Return the [x, y] coordinate for the center point of the cell that contains the specified text.  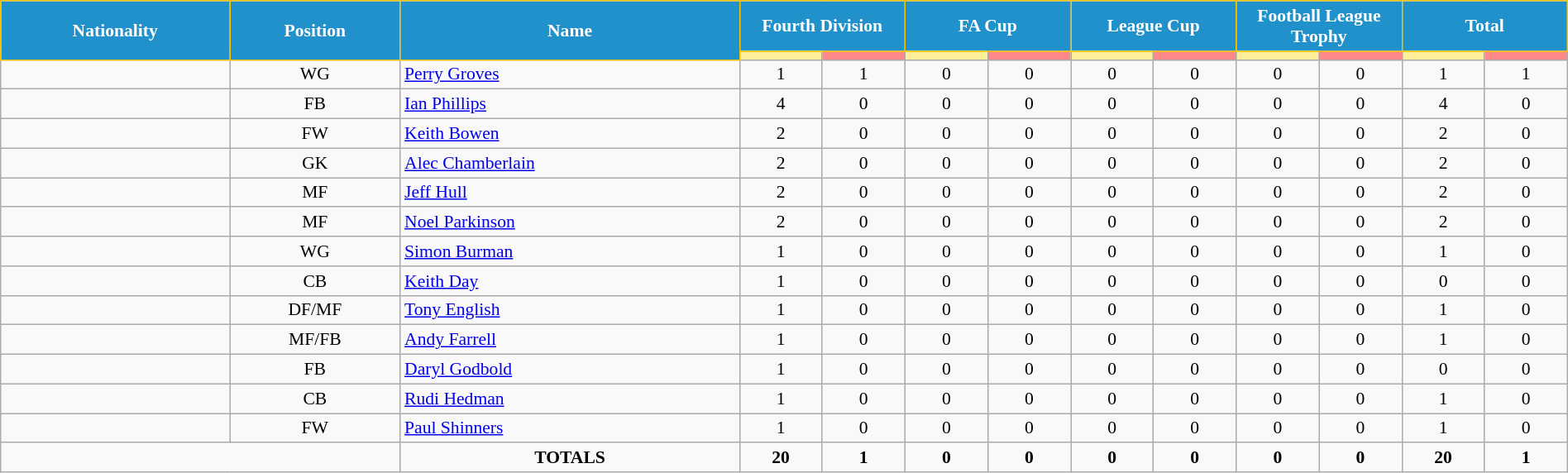
Ian Phillips [570, 104]
GK [315, 163]
Tony English [570, 310]
TOTALS [570, 458]
DF/MF [315, 310]
Alec Chamberlain [570, 163]
Keith Day [570, 281]
MF/FB [315, 340]
Name [570, 30]
Andy Farrell [570, 340]
Position [315, 30]
Noel Parkinson [570, 222]
Paul Shinners [570, 428]
Rudi Hedman [570, 399]
League Cup [1153, 26]
Nationality [116, 30]
FA Cup [987, 26]
Daryl Godbold [570, 370]
Perry Groves [570, 74]
Total [1484, 26]
Simon Burman [570, 251]
Football League Trophy [1319, 26]
Jeff Hull [570, 193]
Keith Bowen [570, 134]
Fourth Division [822, 26]
